Search for the cell housing the specified text and yield its [x, y] center coordinate. 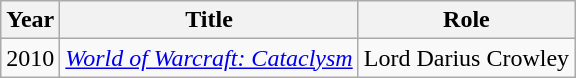
World of Warcraft: Cataclysm [209, 58]
Role [466, 20]
Title [209, 20]
Lord Darius Crowley [466, 58]
2010 [30, 58]
Year [30, 20]
